Determine the (X, Y) coordinate at the center of the cell enclosing the given text.  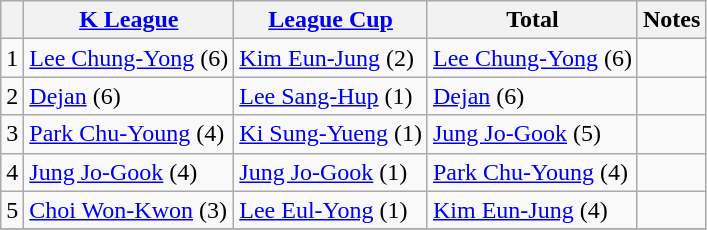
Total (532, 20)
Jung Jo-Gook (4) (129, 172)
Jung Jo-Gook (5) (532, 134)
5 (12, 210)
1 (12, 58)
Kim Eun-Jung (2) (331, 58)
Ki Sung-Yueng (1) (331, 134)
Lee Eul-Yong (1) (331, 210)
K League (129, 20)
2 (12, 96)
Lee Sang-Hup (1) (331, 96)
Choi Won-Kwon (3) (129, 210)
Kim Eun-Jung (4) (532, 210)
4 (12, 172)
3 (12, 134)
Jung Jo-Gook (1) (331, 172)
League Cup (331, 20)
Notes (671, 20)
